Locate the cell with the specified text and output its (x, y) center coordinate. 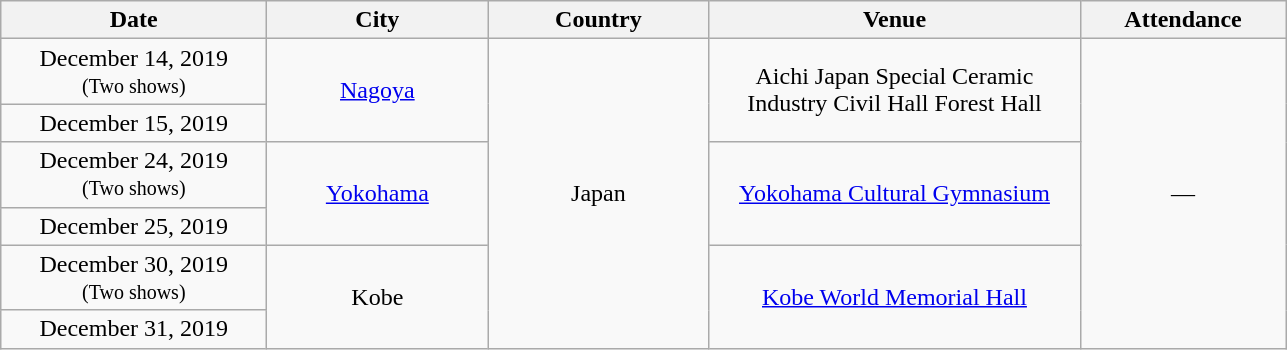
Country (598, 20)
December 15, 2019 (134, 123)
Aichi Japan Special Ceramic Industry Civil Hall Forest Hall (894, 90)
December 14, 2019(Two shows) (134, 72)
Kobe World Memorial Hall (894, 296)
Date (134, 20)
Yokohama Cultural Gymnasium (894, 194)
December 30, 2019(Two shows) (134, 278)
Nagoya (378, 90)
Attendance (1183, 20)
Kobe (378, 296)
Yokohama (378, 194)
December 24, 2019(Two shows) (134, 174)
December 31, 2019 (134, 329)
— (1183, 194)
December 25, 2019 (134, 226)
City (378, 20)
Japan (598, 194)
Venue (894, 20)
